Return the [x, y] coordinate for the center point of the cell that contains the specified text.  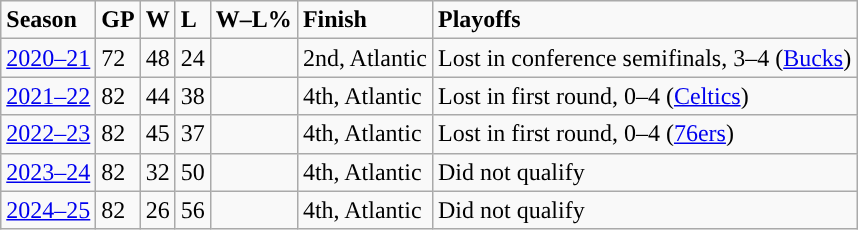
GP [118, 20]
2021–22 [48, 96]
W–L% [254, 20]
44 [158, 96]
56 [192, 210]
2020–21 [48, 58]
32 [158, 172]
2023–24 [48, 172]
24 [192, 58]
38 [192, 96]
Finish [364, 20]
26 [158, 210]
45 [158, 134]
48 [158, 58]
Lost in conference semifinals, 3–4 (Bucks) [644, 58]
50 [192, 172]
2022–23 [48, 134]
72 [118, 58]
L [192, 20]
2nd, Atlantic [364, 58]
Playoffs [644, 20]
Season [48, 20]
Lost in first round, 0–4 (76ers) [644, 134]
Lost in first round, 0–4 (Celtics) [644, 96]
2024–25 [48, 210]
W [158, 20]
37 [192, 134]
